Determine the [X, Y] coordinate at the center of the cell enclosing the given text.  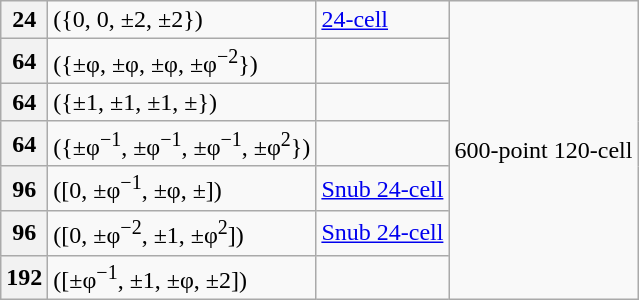
({0, 0, ±2, ±2}) [182, 20]
24 [24, 20]
([0, ±φ−1, ±φ, ±]) [182, 188]
24-cell [382, 20]
({±φ−1, ±φ−1, ±φ−1, ±φ2}) [182, 144]
({±1, ±1, ±1, ±}) [182, 102]
192 [24, 278]
([±φ−1, ±1, ±φ, ±2]) [182, 278]
600-point 120-cell [544, 150]
([0, ±φ−2, ±1, ±φ2]) [182, 234]
({±φ, ±φ, ±φ, ±φ−2}) [182, 62]
